Provide the (x, y) coordinate of the cell's center where the given text is located.  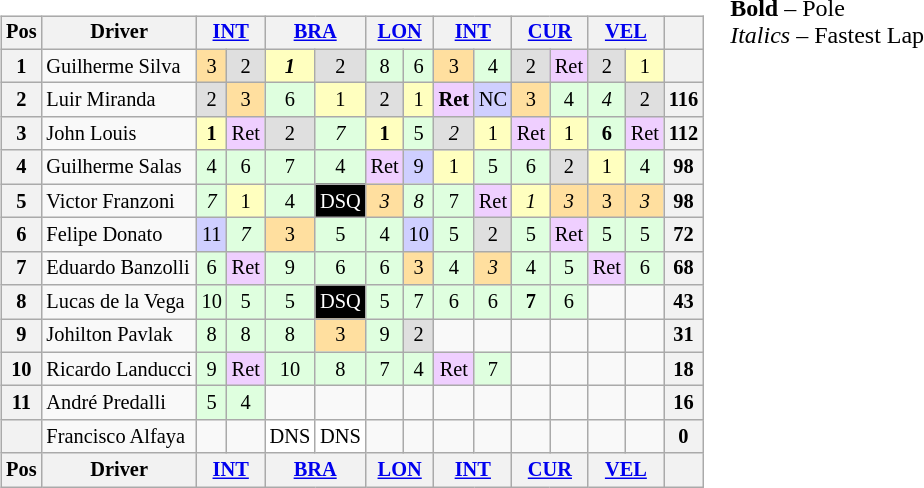
Luir Miranda (118, 100)
31 (684, 336)
112 (684, 134)
Johilton Pavlak (118, 336)
18 (684, 369)
Ricardo Landucci (118, 369)
John Louis (118, 134)
116 (684, 100)
Guilherme Salas (118, 167)
16 (684, 403)
André Predalli (118, 403)
Felipe Donato (118, 235)
72 (684, 235)
Victor Franzoni (118, 201)
Francisco Alfaya (118, 437)
0 (684, 437)
43 (684, 302)
Lucas de la Vega (118, 302)
NC (493, 100)
Eduardo Banzolli (118, 268)
Guilherme Silva (118, 66)
68 (684, 268)
